Search for the cell housing the specified text and yield its [x, y] center coordinate. 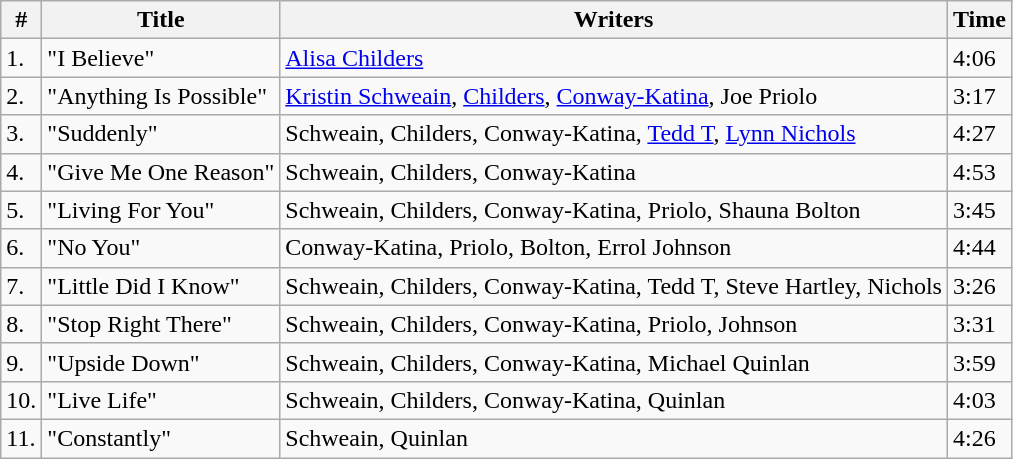
4:06 [979, 58]
8. [22, 324]
3:31 [979, 324]
9. [22, 362]
Time [979, 20]
Conway-Katina, Priolo, Bolton, Errol Johnson [614, 248]
"No You" [161, 248]
Writers [614, 20]
7. [22, 286]
Schweain, Childers, Conway-Katina, Priolo, Johnson [614, 324]
3:17 [979, 96]
"Anything Is Possible" [161, 96]
"I Believe" [161, 58]
4. [22, 172]
3. [22, 134]
Title [161, 20]
"Suddenly" [161, 134]
5. [22, 210]
1. [22, 58]
Kristin Schweain, Childers, Conway-Katina, Joe Priolo [614, 96]
Schweain, Childers, Conway-Katina, Quinlan [614, 400]
# [22, 20]
Alisa Childers [614, 58]
4:26 [979, 438]
4:44 [979, 248]
Schweain, Childers, Conway-Katina, Michael Quinlan [614, 362]
4:27 [979, 134]
Schweain, Childers, Conway-Katina, Tedd T, Steve Hartley, Nichols [614, 286]
4:53 [979, 172]
10. [22, 400]
Schweain, Childers, Conway-Katina, Tedd T, Lynn Nichols [614, 134]
3:59 [979, 362]
4:03 [979, 400]
6. [22, 248]
"Upside Down" [161, 362]
"Give Me One Reason" [161, 172]
2. [22, 96]
11. [22, 438]
"Stop Right There" [161, 324]
3:26 [979, 286]
Schweain, Childers, Conway-Katina [614, 172]
"Living For You" [161, 210]
"Constantly" [161, 438]
Schweain, Childers, Conway-Katina, Priolo, Shauna Bolton [614, 210]
3:45 [979, 210]
"Little Did I Know" [161, 286]
"Live Life" [161, 400]
Schweain, Quinlan [614, 438]
